Determine the (X, Y) coordinate at the center of the cell enclosing the given text.  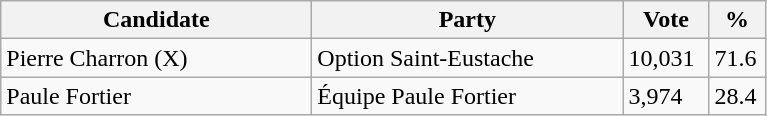
% (737, 20)
Candidate (156, 20)
Vote (666, 20)
28.4 (737, 96)
3,974 (666, 96)
71.6 (737, 58)
Pierre Charron (X) (156, 58)
Équipe Paule Fortier (468, 96)
Party (468, 20)
10,031 (666, 58)
Paule Fortier (156, 96)
Option Saint-Eustache (468, 58)
